For the text-containing cell, return its midpoint in [X, Y] coordinate format. 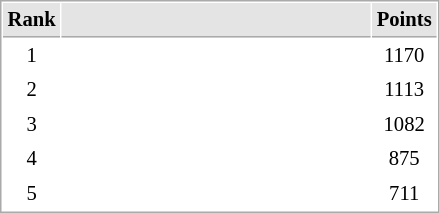
Points [404, 20]
1170 [404, 56]
5 [32, 194]
1 [32, 56]
875 [404, 158]
711 [404, 194]
1082 [404, 124]
4 [32, 158]
3 [32, 124]
2 [32, 90]
Rank [32, 20]
1113 [404, 90]
